Determine the [x, y] coordinate at the center of the cell enclosing the given text.  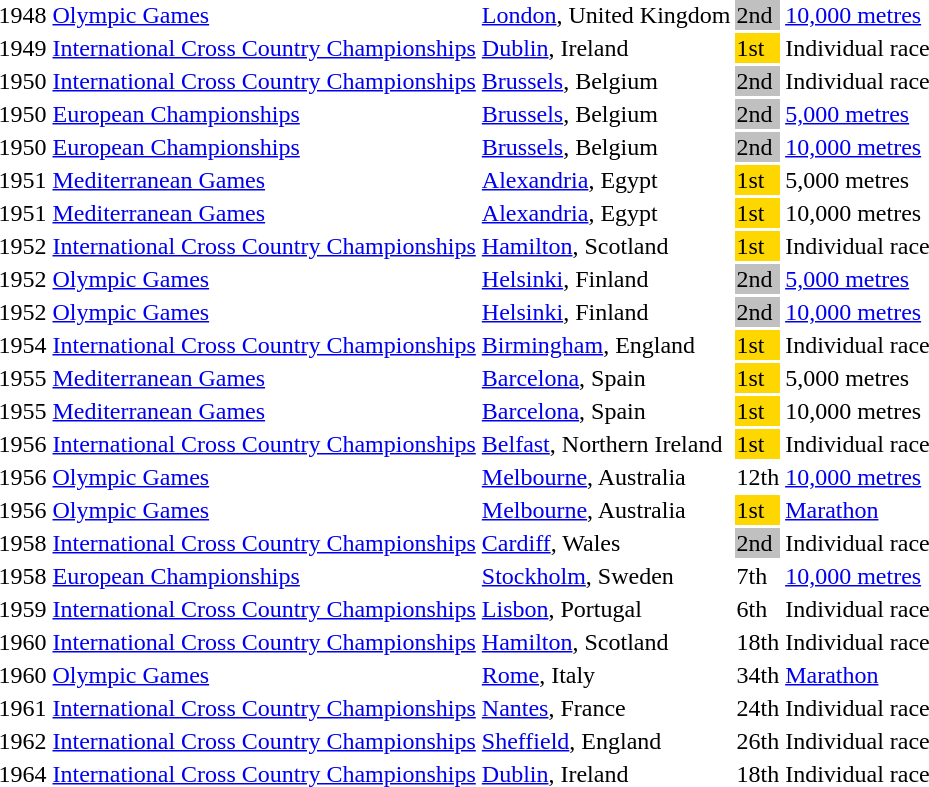
Lisbon, Portugal [606, 609]
7th [758, 576]
6th [758, 609]
Dublin, Ireland [606, 48]
London, United Kingdom [606, 15]
Nantes, France [606, 708]
Sheffield, England [606, 741]
Stockholm, Sweden [606, 576]
Belfast, Northern Ireland [606, 444]
24th [758, 708]
Rome, Italy [606, 675]
12th [758, 477]
Birmingham, England [606, 345]
Cardiff, Wales [606, 543]
34th [758, 675]
26th [758, 741]
18th [758, 642]
